Output the (X, Y) coordinate of the center of the cell containing the given text.  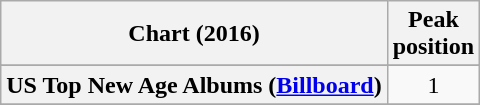
1 (433, 85)
US Top New Age Albums (Billboard) (194, 85)
Peak position (433, 34)
Chart (2016) (194, 34)
